Detect which cell encompasses the target text, then output its (X, Y) center coordinate. 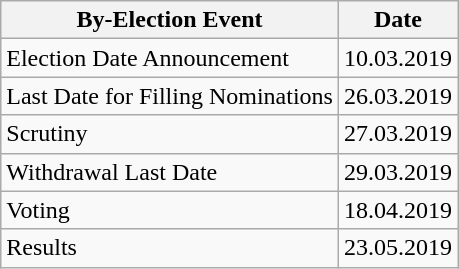
23.05.2019 (398, 248)
18.04.2019 (398, 210)
Date (398, 20)
Election Date Announcement (170, 58)
Voting (170, 210)
By-Election Event (170, 20)
Withdrawal Last Date (170, 172)
27.03.2019 (398, 134)
10.03.2019 (398, 58)
29.03.2019 (398, 172)
Results (170, 248)
Scrutiny (170, 134)
Last Date for Filling Nominations (170, 96)
26.03.2019 (398, 96)
